Pinpoint the cell where the given text exists, returning its [X, Y] midpoint coordinate. 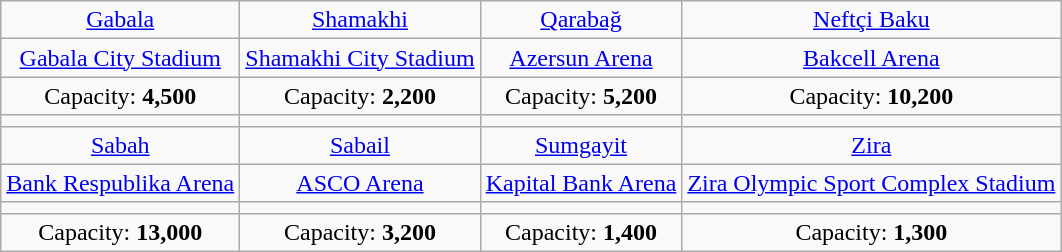
Kapital Bank Arena [581, 183]
Capacity: 10,200 [872, 96]
Capacity: 13,000 [120, 232]
Capacity: 1,300 [872, 232]
Capacity: 5,200 [581, 96]
Gabala [120, 20]
Gabala City Stadium [120, 58]
Capacity: 2,200 [360, 96]
Sabah [120, 145]
Sumgayit [581, 145]
Zira [872, 145]
Capacity: 3,200 [360, 232]
Qarabağ [581, 20]
Shamakhi City Stadium [360, 58]
Sabail [360, 145]
Azersun Arena [581, 58]
Neftçi Baku [872, 20]
ASCO Arena [360, 183]
Zira Olympic Sport Complex Stadium [872, 183]
Shamakhi [360, 20]
Bank Respublika Arena [120, 183]
Capacity: 1,400 [581, 232]
Capacity: 4,500 [120, 96]
Bakcell Arena [872, 58]
